Capture the cell that displays the provided text and extract its [x, y] central coordinate. 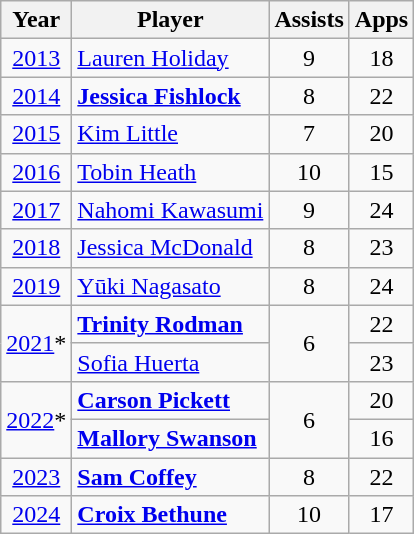
Apps [381, 20]
Year [36, 20]
Jessica McDonald [170, 248]
2021* [36, 343]
Yūki Nagasato [170, 286]
Assists [309, 20]
Carson Pickett [170, 400]
2017 [36, 210]
Croix Bethune [170, 515]
16 [381, 438]
17 [381, 515]
2014 [36, 96]
Lauren Holiday [170, 58]
Player [170, 20]
Nahomi Kawasumi [170, 210]
2022* [36, 419]
Tobin Heath [170, 172]
2013 [36, 58]
2018 [36, 248]
Mallory Swanson [170, 438]
2019 [36, 286]
2016 [36, 172]
2015 [36, 134]
Sofia Huerta [170, 362]
7 [309, 134]
Kim Little [170, 134]
Sam Coffey [170, 477]
2024 [36, 515]
2023 [36, 477]
Trinity Rodman [170, 324]
15 [381, 172]
Jessica Fishlock [170, 96]
18 [381, 58]
